Return [X, Y] of the center of cell containing provided text 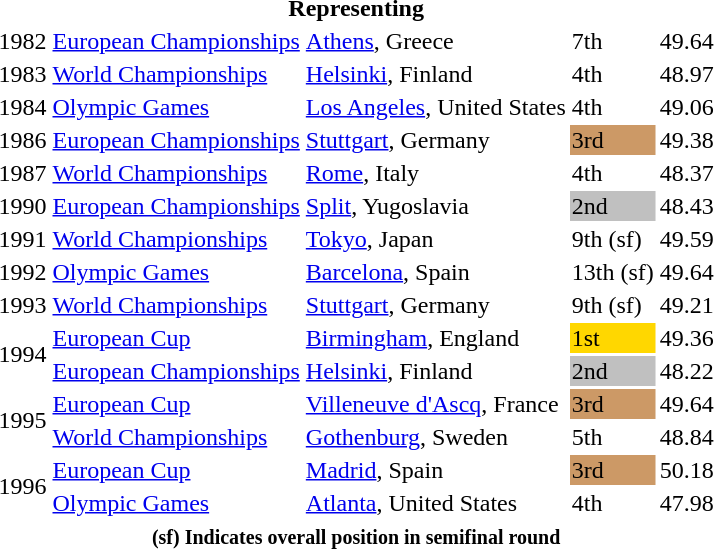
Gothenburg, Sweden [436, 437]
1st [612, 338]
Barcelona, Spain [436, 272]
Rome, Italy [436, 173]
7th [612, 41]
Los Angeles, United States [436, 107]
Villeneuve d'Ascq, France [436, 404]
Birmingham, England [436, 338]
Athens, Greece [436, 41]
Split, Yugoslavia [436, 206]
Atlanta, United States [436, 503]
13th (sf) [612, 272]
5th [612, 437]
Tokyo, Japan [436, 239]
Madrid, Spain [436, 470]
